Output the (X, Y) coordinate of the center of the cell containing the given text.  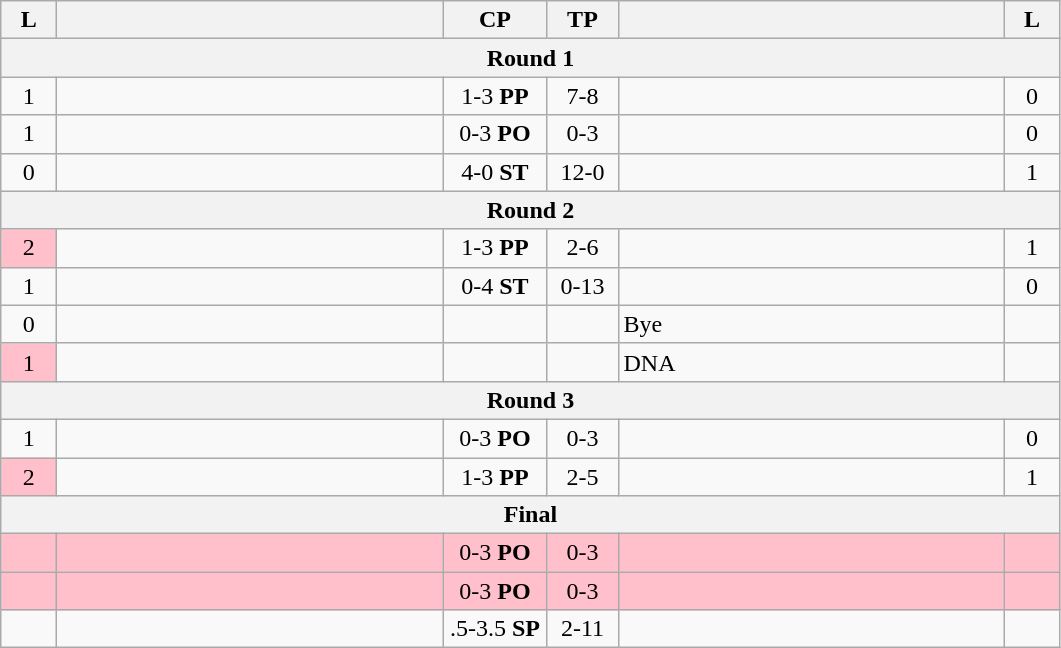
7-8 (582, 96)
Round 2 (530, 210)
4-0 ST (495, 172)
Bye (811, 324)
Round 1 (530, 58)
2-11 (582, 629)
12-0 (582, 172)
.5-3.5 SP (495, 629)
Final (530, 515)
2-6 (582, 248)
2-5 (582, 477)
TP (582, 20)
0-13 (582, 286)
DNA (811, 362)
0-4 ST (495, 286)
Round 3 (530, 400)
CP (495, 20)
